Locate the cell with the specified text and output its [x, y] center coordinate. 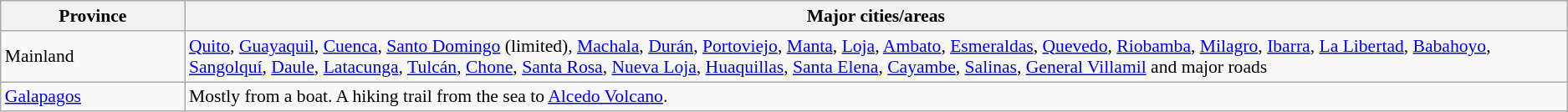
Mainland [93, 57]
Mostly from a boat. A hiking trail from the sea to Alcedo Volcano. [876, 97]
Province [93, 16]
Major cities/areas [876, 16]
Galapagos [93, 97]
